Search for the cell housing the specified text and yield its [x, y] center coordinate. 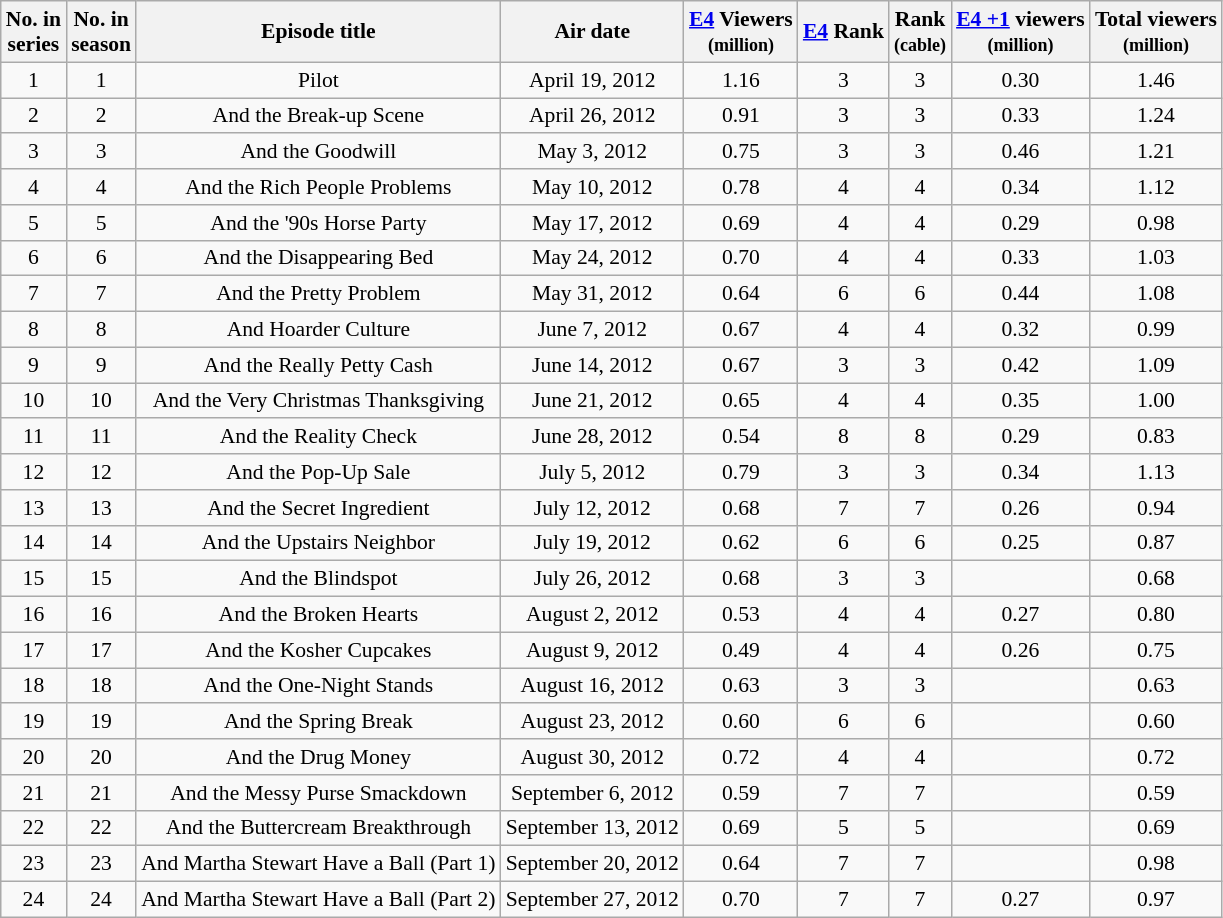
And the Drug Money [318, 757]
April 26, 2012 [592, 116]
0.32 [1020, 330]
0.53 [741, 615]
And the Pop-Up Sale [318, 472]
E4 Viewers(million) [741, 32]
Air date [592, 32]
And the One-Night Stands [318, 686]
0.46 [1020, 152]
And Martha Stewart Have a Ball (Part 2) [318, 900]
E4 Rank [844, 32]
No. inseason [101, 32]
0.87 [1156, 543]
And the Upstairs Neighbor [318, 543]
And the Reality Check [318, 437]
1.46 [1156, 80]
And the Very Christmas Thanksgiving [318, 401]
0.83 [1156, 437]
E4 +1 viewers(million) [1020, 32]
And the Break-up Scene [318, 116]
Rank(cable) [920, 32]
May 17, 2012 [592, 223]
July 5, 2012 [592, 472]
July 12, 2012 [592, 508]
0.25 [1020, 543]
April 19, 2012 [592, 80]
And the Kosher Cupcakes [318, 650]
0.78 [741, 187]
May 31, 2012 [592, 294]
0.80 [1156, 615]
And the Buttercream Breakthrough [318, 828]
0.62 [741, 543]
0.35 [1020, 401]
Episode title [318, 32]
0.54 [741, 437]
And the Blindspot [318, 579]
June 28, 2012 [592, 437]
1.21 [1156, 152]
1.03 [1156, 258]
0.49 [741, 650]
September 27, 2012 [592, 900]
0.99 [1156, 330]
0.65 [741, 401]
0.30 [1020, 80]
1.09 [1156, 365]
July 26, 2012 [592, 579]
May 10, 2012 [592, 187]
And the Spring Break [318, 722]
August 9, 2012 [592, 650]
August 23, 2012 [592, 722]
1.13 [1156, 472]
May 24, 2012 [592, 258]
July 19, 2012 [592, 543]
And the Really Petty Cash [318, 365]
And Hoarder Culture [318, 330]
0.91 [741, 116]
And the Secret Ingredient [318, 508]
June 7, 2012 [592, 330]
And the Goodwill [318, 152]
1.12 [1156, 187]
1.00 [1156, 401]
0.44 [1020, 294]
May 3, 2012 [592, 152]
1.24 [1156, 116]
And the Pretty Problem [318, 294]
0.42 [1020, 365]
June 21, 2012 [592, 401]
September 6, 2012 [592, 793]
0.94 [1156, 508]
1.08 [1156, 294]
June 14, 2012 [592, 365]
0.79 [741, 472]
And the '90s Horse Party [318, 223]
And Martha Stewart Have a Ball (Part 1) [318, 864]
Total viewers(million) [1156, 32]
Pilot [318, 80]
August 2, 2012 [592, 615]
August 30, 2012 [592, 757]
And the Messy Purse Smackdown [318, 793]
And the Disappearing Bed [318, 258]
And the Broken Hearts [318, 615]
August 16, 2012 [592, 686]
September 20, 2012 [592, 864]
September 13, 2012 [592, 828]
1.16 [741, 80]
0.97 [1156, 900]
No. inseries [34, 32]
And the Rich People Problems [318, 187]
